Identify which cell holds the provided text, then report its [x, y] central coordinate. 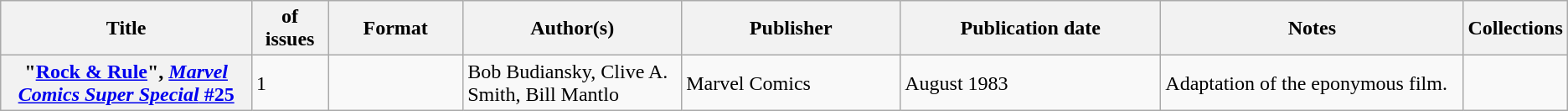
Notes [1312, 29]
Adaptation of the eponymous film. [1312, 82]
Collections [1515, 29]
Publication date [1030, 29]
1 [290, 82]
Publisher [791, 29]
Marvel Comics [791, 82]
Author(s) [573, 29]
"Rock & Rule", Marvel Comics Super Special #25 [126, 82]
Title [126, 29]
Format [395, 29]
August 1983 [1030, 82]
of issues [290, 29]
Bob Budiansky, Clive A. Smith, Bill Mantlo [573, 82]
